Scan for the cell matching the given text and deliver its [X, Y] coordinate at center. 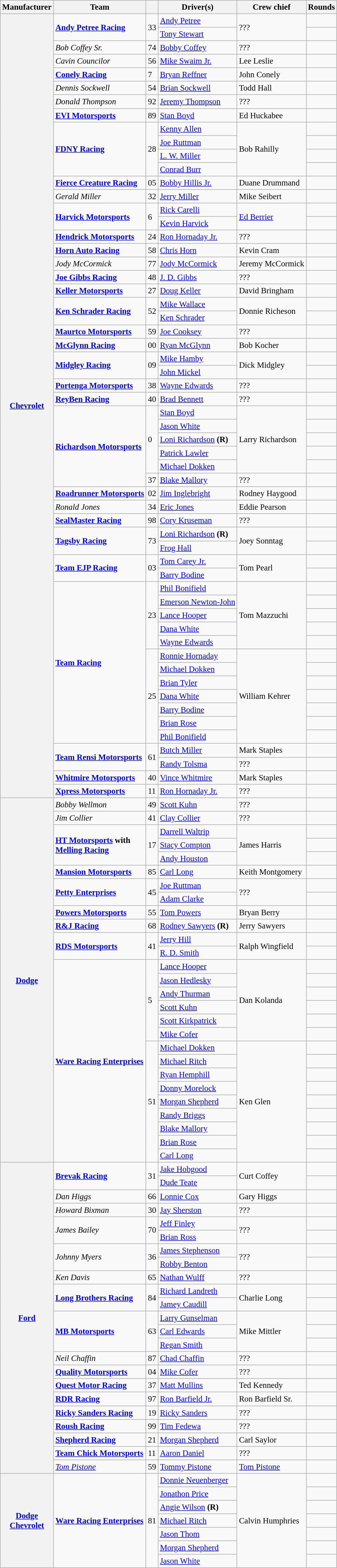
84 [152, 1298]
55 [152, 913]
02 [152, 494]
Aaron Daniel [198, 1453]
Tom Powers [198, 913]
Team Racing [100, 662]
EVI Motorsports [100, 115]
Dodge Chevrolet [27, 1521]
Bob Rahilly [272, 149]
45 [152, 892]
Rounds [321, 7]
Cavin Councilor [100, 61]
03 [152, 568]
Tony Stewart [198, 34]
85 [152, 872]
25 [152, 696]
Donnie Neuenberger [198, 1480]
Doug Keller [198, 291]
31 [152, 1176]
Jonathon Price [198, 1494]
Tim Fedewa [198, 1426]
Chris Horn [198, 251]
Stacy Compton [198, 845]
Team EJP Racing [100, 568]
Team Chick Motorsports [100, 1453]
William Kehrer [272, 696]
RDR Racing [100, 1399]
Joe Cooksey [198, 331]
Dennis Sockwell [100, 88]
Larry Richardson [272, 440]
Kevin Cram [272, 251]
Ronald Jones [100, 507]
MB Motorsports [100, 1331]
05 [152, 183]
48 [152, 278]
Bryan Berry [272, 913]
Ken Schrader Racing [100, 311]
81 [152, 1521]
Long Brothers Racing [100, 1298]
Hendrick Motorsports [100, 237]
Tom Mazzuchi [272, 615]
33 [152, 27]
Midgley Racing [100, 365]
Duane Drummand [272, 183]
36 [152, 1257]
Ricky Sanders [198, 1413]
61 [152, 757]
54 [152, 88]
Jeff Finley [198, 1223]
Howard Bixman [100, 1210]
FDNY Racing [100, 149]
99 [152, 1426]
Donnie Richeson [272, 311]
77 [152, 264]
Ted Kennedy [272, 1386]
Joey Sonntag [272, 541]
John Mickel [198, 372]
R. D. Smith [198, 953]
Vince Whitmire [198, 778]
Richard Landreth [198, 1291]
Dude Teate [198, 1183]
Crew chief [272, 7]
51 [152, 1102]
Tom Pearl [272, 568]
SealMaster Racing [100, 521]
Ron Barfield Sr. [272, 1399]
Dick Midgley [272, 365]
97 [152, 1399]
Andy Thurman [198, 994]
28 [152, 149]
Eddie Pearson [272, 507]
Angie Wilson (R) [198, 1507]
Maurtco Motorsports [100, 331]
6 [152, 216]
23 [152, 615]
Brad Bennett [198, 399]
Jamey Caudill [198, 1305]
Lonnie Cox [198, 1196]
Richardson Motorsports [100, 446]
Fierce Creature Racing [100, 183]
Keller Motorsports [100, 291]
Randy Briggs [198, 1115]
Ed Berrier [272, 216]
Adam Clarke [198, 899]
Team Rensi Motorsports [100, 757]
98 [152, 521]
Brevak Racing [100, 1176]
Andy Houston [198, 858]
Kenny Allen [198, 129]
Jake Hobgood [198, 1169]
Calvin Humphries [272, 1521]
John Conely [272, 75]
66 [152, 1196]
5 [152, 1000]
Jerry Miller [198, 196]
32 [152, 196]
Conely Racing [100, 75]
Mike Seibert [272, 196]
RDS Motorsports [100, 946]
Rick Carelli [198, 210]
Gary Higgs [272, 1196]
Brian Ross [198, 1237]
Tagsby Racing [100, 541]
Lee Leslie [272, 61]
Scott Kirkpatrick [198, 1021]
Regan Smith [198, 1345]
Jason Hedlesky [198, 980]
17 [152, 845]
Carl Saylor [272, 1440]
Charlie Long [272, 1298]
Mansion Motorsports [100, 872]
Jeremy Thompson [198, 102]
Bryan Reffner [198, 75]
Conrad Burr [198, 169]
Matt Mullins [198, 1386]
Jerry Hill [198, 940]
David Bringham [272, 291]
Ed Huckabee [272, 115]
Manufacturer [27, 7]
09 [152, 365]
Harvick Motorsports [100, 216]
Johnny Myers [100, 1257]
Quality Motorsports [100, 1372]
7 [152, 75]
70 [152, 1230]
Mike Mittler [272, 1331]
Xpress Motorsports [100, 791]
James Harris [272, 845]
Neil Chaffin [100, 1358]
Randy Tolsma [198, 764]
Curt Coffey [272, 1176]
68 [152, 926]
Dan Kolanda [272, 1000]
Bobby Hillis Jr. [198, 183]
Eric Jones [198, 507]
Brian Tyler [198, 683]
Brian Sockwell [198, 88]
Joe Gibbs Racing [100, 278]
74 [152, 48]
Bobby Wellmon [100, 804]
Team [100, 7]
Keith Montgomery [272, 872]
49 [152, 804]
Petty Enterprises [100, 892]
Ken Schrader [198, 318]
HT Motorsports with Melling Racing [100, 845]
92 [152, 102]
James Bailey [100, 1230]
56 [152, 61]
Kevin Harvick [198, 223]
Larry Gunselman [198, 1318]
Bobby Coffey [198, 48]
Ryan McGlynn [198, 345]
65 [152, 1278]
Bob Coffey Sr. [100, 48]
L. W. Miller [198, 156]
38 [152, 386]
Driver(s) [198, 7]
Carl Edwards [198, 1331]
Ken Davis [100, 1278]
Andy Petree [198, 21]
Ford [27, 1318]
Ken Glen [272, 1102]
63 [152, 1331]
Tommy Pistone [198, 1467]
Jim Collier [100, 818]
Frog Hall [198, 548]
Emerson Newton-John [198, 602]
Roadrunner Motorsports [100, 494]
J. D. Gibbs [198, 278]
Tom Carey Jr. [198, 561]
Darrell Waltrip [198, 831]
Jerry Sawyers [272, 926]
Chevrolet [27, 406]
24 [152, 237]
Butch Miller [198, 751]
73 [152, 541]
Mike Swaim Jr. [198, 61]
Shepherd Racing [100, 1440]
Gerald Miller [100, 196]
Ralph Wingfield [272, 946]
34 [152, 507]
27 [152, 291]
Dodge [27, 980]
04 [152, 1372]
Portenga Motorsports [100, 386]
Patrick Lawler [198, 453]
0 [152, 440]
52 [152, 311]
19 [152, 1413]
Ronnie Hornaday [198, 656]
58 [152, 251]
James Stephenson [198, 1251]
Roush Racing [100, 1426]
Bob Kocher [272, 345]
Andy Petree Racing [100, 27]
Ricky Sanders Racing [100, 1413]
Nathan Wulff [198, 1278]
Jay Sherston [198, 1210]
Cory Kruseman [198, 521]
30 [152, 1210]
Rodney Haygood [272, 494]
Whitmire Motorsports [100, 778]
ReyBen Racing [100, 399]
Ryan Hemphill [198, 1075]
McGlynn Racing [100, 345]
Jeremy McCormick [272, 264]
R&J Racing [100, 926]
Jim Inglebright [198, 494]
Donald Thompson [100, 102]
Jason Thom [198, 1534]
Rodney Sawyers (R) [198, 926]
Powers Motorsports [100, 913]
Dan Higgs [100, 1196]
87 [152, 1358]
Donny Morelock [198, 1088]
21 [152, 1440]
Clay Collier [198, 818]
Ron Barfield Jr. [198, 1399]
Mike Wallace [198, 304]
Robby Benton [198, 1264]
89 [152, 115]
Chad Chaffin [198, 1358]
Todd Hall [272, 88]
Horn Auto Racing [100, 251]
Mike Hamby [198, 358]
00 [152, 345]
Quest Motor Racing [100, 1386]
